Output the (x, y) coordinate of the center of the cell containing the given text.  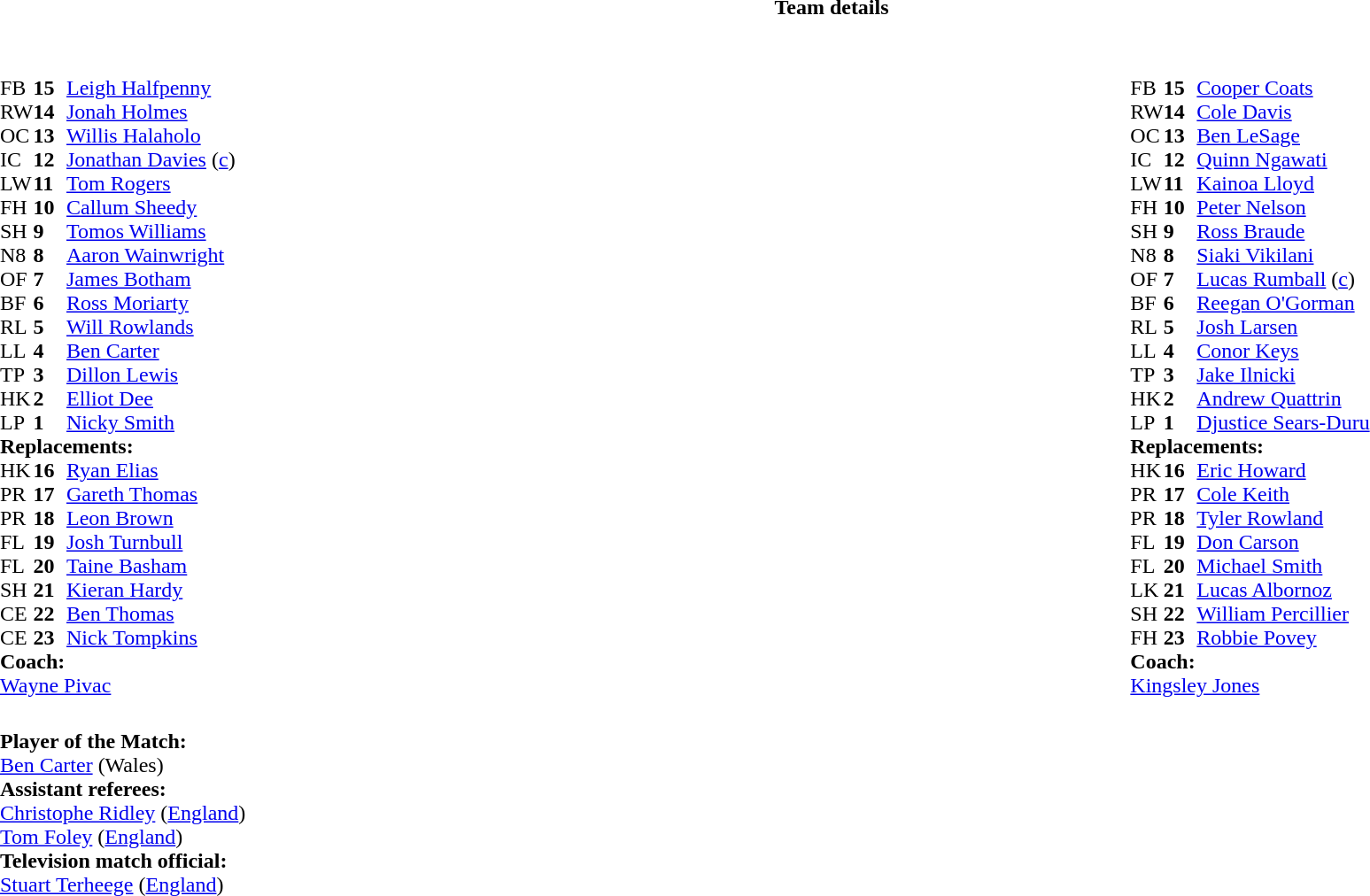
Leon Brown (151, 519)
Dillon Lewis (151, 375)
LK (1147, 590)
Tomos Williams (151, 232)
Taine Basham (151, 567)
Cooper Coats (1282, 89)
Wayne Pivac (118, 685)
William Percillier (1282, 614)
Ben LeSage (1282, 136)
Cole Davis (1282, 112)
Siaki Vikilani (1282, 255)
Ross Moriarty (151, 303)
Michael Smith (1282, 567)
Jake Ilnicki (1282, 375)
Jonah Holmes (151, 112)
Gareth Thomas (151, 494)
Ross Braude (1282, 232)
Cole Keith (1282, 494)
Tom Rogers (151, 184)
Josh Turnbull (151, 542)
Ryan Elias (151, 471)
Eric Howard (1282, 471)
Willis Halaholo (151, 136)
Aaron Wainwright (151, 255)
Will Rowlands (151, 328)
Josh Larsen (1282, 328)
Nick Tompkins (151, 637)
Djustice Sears-Duru (1282, 423)
Nicky Smith (151, 423)
Leigh Halfpenny (151, 89)
Peter Nelson (1282, 207)
Jonathan Davies (c) (151, 159)
Reegan O'Gorman (1282, 303)
James Botham (151, 280)
Conor Keys (1282, 351)
Elliot Dee (151, 398)
Tyler Rowland (1282, 519)
Ben Thomas (151, 614)
Callum Sheedy (151, 207)
Ben Carter (151, 351)
Lucas Albornoz (1282, 590)
Quinn Ngawati (1282, 159)
Kieran Hardy (151, 590)
Robbie Povey (1282, 637)
Kainoa Lloyd (1282, 184)
Lucas Rumball (c) (1282, 280)
Don Carson (1282, 542)
Andrew Quattrin (1282, 398)
Kingsley Jones (1250, 685)
